Extract the (X, Y) coordinate from the center of the cell holding the provided text.  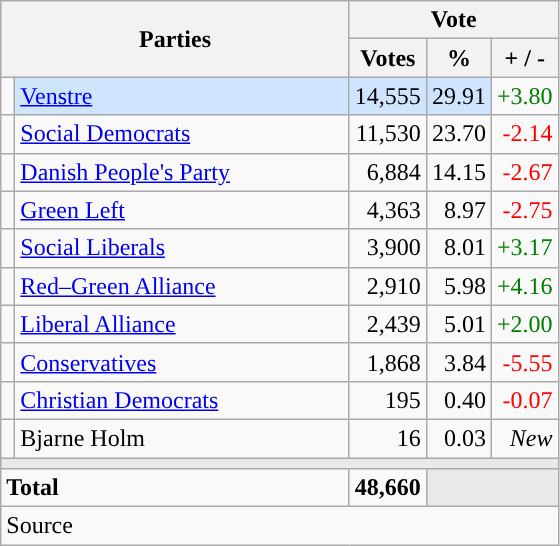
6,884 (388, 172)
14.15 (458, 172)
New (524, 438)
11,530 (388, 134)
Parties (176, 39)
2,439 (388, 324)
1,868 (388, 362)
Red–Green Alliance (182, 286)
Bjarne Holm (182, 438)
Danish People's Party (182, 172)
Social Liberals (182, 248)
% (458, 58)
16 (388, 438)
+2.00 (524, 324)
3.84 (458, 362)
-5.55 (524, 362)
+ / - (524, 58)
0.03 (458, 438)
Total (176, 488)
-2.14 (524, 134)
29.91 (458, 96)
48,660 (388, 488)
23.70 (458, 134)
Christian Democrats (182, 400)
Votes (388, 58)
-0.07 (524, 400)
+4.16 (524, 286)
Venstre (182, 96)
3,900 (388, 248)
Conservatives (182, 362)
8.97 (458, 210)
4,363 (388, 210)
Vote (454, 20)
5.98 (458, 286)
Liberal Alliance (182, 324)
+3.80 (524, 96)
8.01 (458, 248)
0.40 (458, 400)
Source (280, 526)
2,910 (388, 286)
Social Democrats (182, 134)
-2.75 (524, 210)
+3.17 (524, 248)
-2.67 (524, 172)
195 (388, 400)
5.01 (458, 324)
14,555 (388, 96)
Green Left (182, 210)
